Extract the (X, Y) coordinate from the center of the cell holding the provided text.  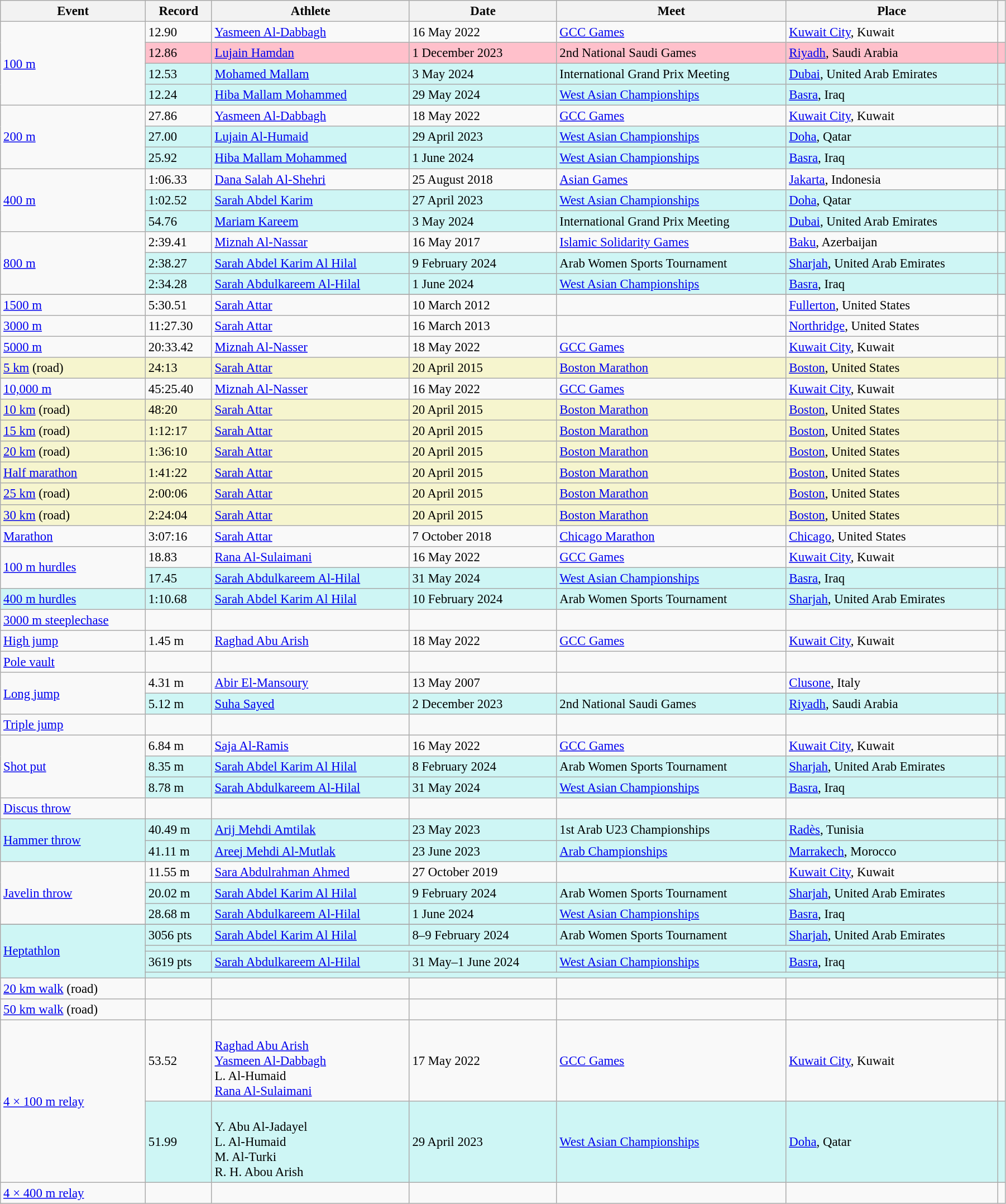
Marrakech, Morocco (892, 851)
1:12:17 (179, 431)
2:34.28 (179, 284)
20.02 m (179, 893)
Marathon (73, 536)
5.12 m (179, 704)
2:39.41 (179, 242)
Abir El-Mansoury (310, 683)
8.35 m (179, 767)
53.52 (179, 1061)
5:30.51 (179, 305)
Suha Sayed (310, 704)
25 August 2018 (483, 179)
3000 m (73, 326)
25.92 (179, 158)
51.99 (179, 1142)
Arij Mehdi Amtilak (310, 830)
20:33.42 (179, 347)
8 February 2024 (483, 767)
3619 pts (179, 962)
20 km walk (road) (73, 988)
Mohamed Mallam (310, 74)
800 m (73, 262)
25 km (road) (73, 494)
Clusone, Italy (892, 683)
8.78 m (179, 788)
4.31 m (179, 683)
Jakarta, Indonesia (892, 179)
20 km (road) (73, 452)
Saja Al-Ramis (310, 746)
8–9 February 2024 (483, 935)
2:00:06 (179, 494)
23 May 2023 (483, 830)
Radès, Tunisia (892, 830)
Record (179, 11)
Date (483, 11)
Event (73, 11)
Raghad Abu Arish (310, 641)
16 May 2017 (483, 242)
Raghad Abu ArishYasmeen Al-DabbaghL. Al-HumaidRana Al-Sulaimani (310, 1061)
10 km (road) (73, 410)
Pole vault (73, 662)
13 May 2007 (483, 683)
1500 m (73, 305)
Long jump (73, 694)
5000 m (73, 347)
Shot put (73, 767)
40.49 m (179, 830)
Asian Games (671, 179)
Javelin throw (73, 892)
12.24 (179, 95)
27.86 (179, 116)
31 May–1 June 2024 (483, 962)
5 km (road) (73, 368)
15 km (road) (73, 431)
50 km walk (road) (73, 1010)
11:27.30 (179, 326)
Chicago, United States (892, 536)
Athlete (310, 11)
100 m (73, 64)
28.68 m (179, 914)
Meet (671, 11)
7 October 2018 (483, 536)
Lujain Hamdan (310, 53)
23 June 2023 (483, 851)
1:41:22 (179, 473)
Lujain Al-Humaid (310, 137)
Areej Mehdi Al-Mutlak (310, 851)
Chicago Marathon (671, 536)
18.83 (179, 557)
Y. Abu Al-JadayelL. Al-HumaidM. Al-TurkiR. H. Abou Arish (310, 1142)
Dana Salah Al-Shehri (310, 179)
27 April 2023 (483, 200)
Rana Al-Sulaimani (310, 557)
6.84 m (179, 746)
Sarah Abdel Karim (310, 200)
30 km (road) (73, 515)
48:20 (179, 410)
10 February 2024 (483, 599)
1:06.33 (179, 179)
27 October 2019 (483, 872)
3056 pts (179, 935)
12.90 (179, 32)
Mariam Kareem (310, 221)
400 m hurdles (73, 599)
41.11 m (179, 851)
Sara Abdulrahman Ahmed (310, 872)
100 m hurdles (73, 567)
24:13 (179, 368)
3000 m steeplechase (73, 620)
4 × 400 m relay (73, 1193)
1st Arab U23 Championships (671, 830)
Miznah Al-Nassar (310, 242)
27.00 (179, 137)
45:25.40 (179, 389)
Northridge, United States (892, 326)
11.55 m (179, 872)
Heptathlon (73, 951)
1:36:10 (179, 452)
200 m (73, 137)
17.45 (179, 578)
Hammer throw (73, 840)
4 × 100 m relay (73, 1101)
Triple jump (73, 725)
1:02.52 (179, 200)
3:07:16 (179, 536)
10 March 2012 (483, 305)
29 May 2024 (483, 95)
1:10.68 (179, 599)
1.45 m (179, 641)
Arab Championships (671, 851)
Half marathon (73, 473)
Discus throw (73, 809)
Baku, Azerbaijan (892, 242)
10,000 m (73, 389)
400 m (73, 200)
1 December 2023 (483, 53)
Islamic Solidarity Games (671, 242)
Place (892, 11)
54.76 (179, 221)
12.86 (179, 53)
12.53 (179, 74)
2:24:04 (179, 515)
16 March 2013 (483, 326)
2 December 2023 (483, 704)
Fullerton, United States (892, 305)
2:38.27 (179, 263)
17 May 2022 (483, 1061)
High jump (73, 641)
